Pinpoint the cell where the given text exists, returning its [x, y] midpoint coordinate. 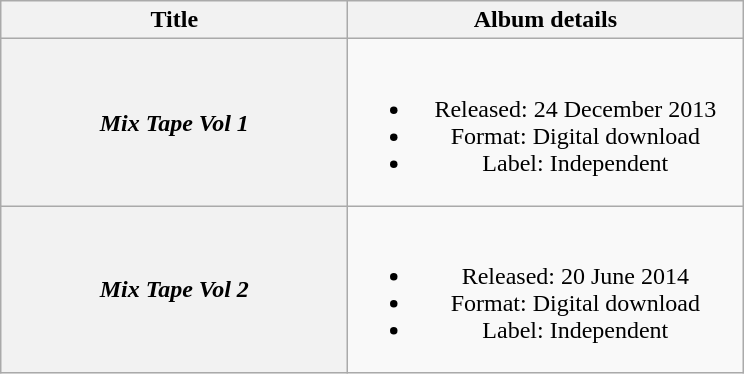
Released: 24 December 2013Format: Digital downloadLabel: Independent [546, 122]
Album details [546, 20]
Title [174, 20]
Released: 20 June 2014Format: Digital downloadLabel: Independent [546, 290]
Mix Tape Vol 1 [174, 122]
Mix Tape Vol 2 [174, 290]
